Extract the [x, y] coordinate from the center of the cell holding the provided text.  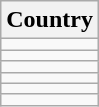
Country [50, 20]
